Search for the cell housing the specified text and yield its (x, y) center coordinate. 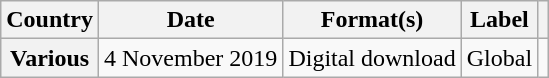
4 November 2019 (190, 58)
Format(s) (372, 20)
Digital download (372, 58)
Country (50, 20)
Label (499, 20)
Global (499, 58)
Date (190, 20)
Various (50, 58)
